Search for the cell housing the specified text and yield its (X, Y) center coordinate. 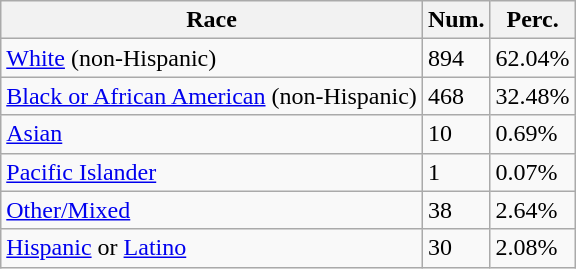
30 (456, 248)
White (non-Hispanic) (212, 58)
Perc. (532, 20)
Pacific Islander (212, 172)
38 (456, 210)
Race (212, 20)
Hispanic or Latino (212, 248)
Num. (456, 20)
1 (456, 172)
2.08% (532, 248)
2.64% (532, 210)
Other/Mixed (212, 210)
Black or African American (non-Hispanic) (212, 96)
32.48% (532, 96)
894 (456, 58)
62.04% (532, 58)
468 (456, 96)
10 (456, 134)
Asian (212, 134)
0.69% (532, 134)
0.07% (532, 172)
